Return the (X, Y) coordinate for the center point of the cell that contains the specified text.  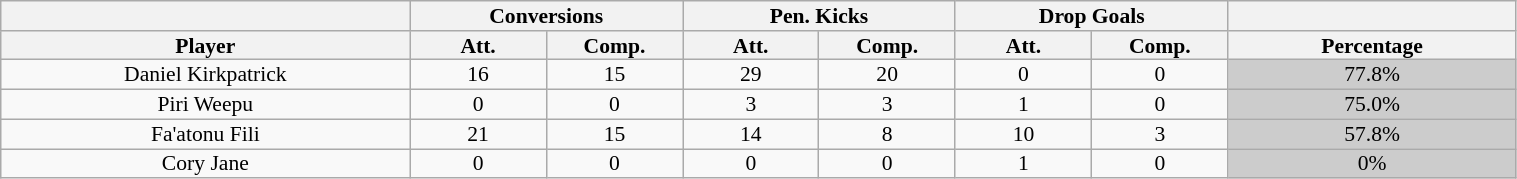
20 (887, 75)
Player (206, 46)
Percentage (1372, 46)
75.0% (1372, 105)
10 (1023, 134)
Drop Goals (1092, 16)
Conversions (546, 16)
77.8% (1372, 75)
8 (887, 134)
57.8% (1372, 134)
Piri Weepu (206, 105)
Fa'atonu Fili (206, 134)
16 (478, 75)
14 (751, 134)
29 (751, 75)
Cory Jane (206, 164)
0% (1372, 164)
Pen. Kicks (820, 16)
Daniel Kirkpatrick (206, 75)
21 (478, 134)
